Identify which cell holds the provided text, then report its [X, Y] central coordinate. 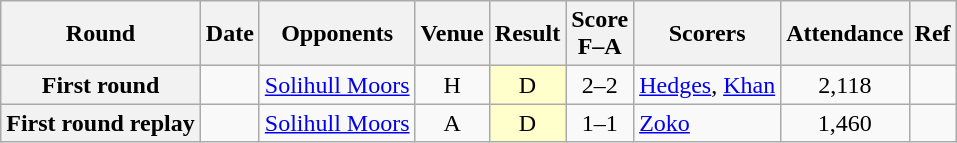
1,460 [845, 123]
Round [101, 34]
Hedges, Khan [708, 85]
Result [527, 34]
2–2 [600, 85]
2,118 [845, 85]
Opponents [337, 34]
Attendance [845, 34]
1–1 [600, 123]
Ref [932, 34]
First round replay [101, 123]
Scorers [708, 34]
H [452, 85]
Zoko [708, 123]
ScoreF–A [600, 34]
Venue [452, 34]
A [452, 123]
Date [230, 34]
First round [101, 85]
